Provide the (x, y) coordinate of the cell's center where the given text is located.  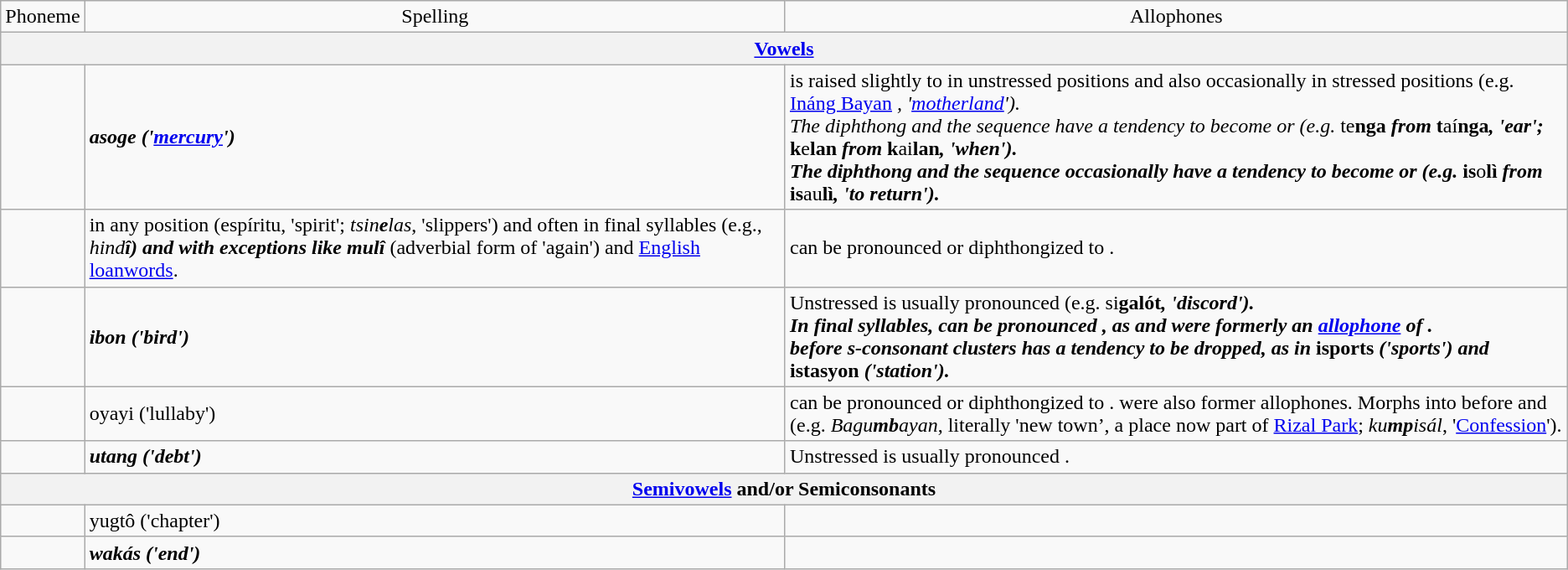
Unstressed is usually pronounced . (1176, 457)
can be pronounced or diphthongized to . (1176, 248)
Semivowels and/or Semiconsonants (784, 489)
yugtô ('chapter') (435, 521)
Phoneme (43, 17)
ibon ('bird') (435, 337)
utang ('debt') (435, 457)
Spelling (435, 17)
asoge ('mercury') (435, 137)
wakás ('end') (435, 552)
Allophones (1176, 17)
Vowels (784, 49)
oyayi ('lullaby') (435, 414)
